Return [x, y] of the center of cell containing provided text 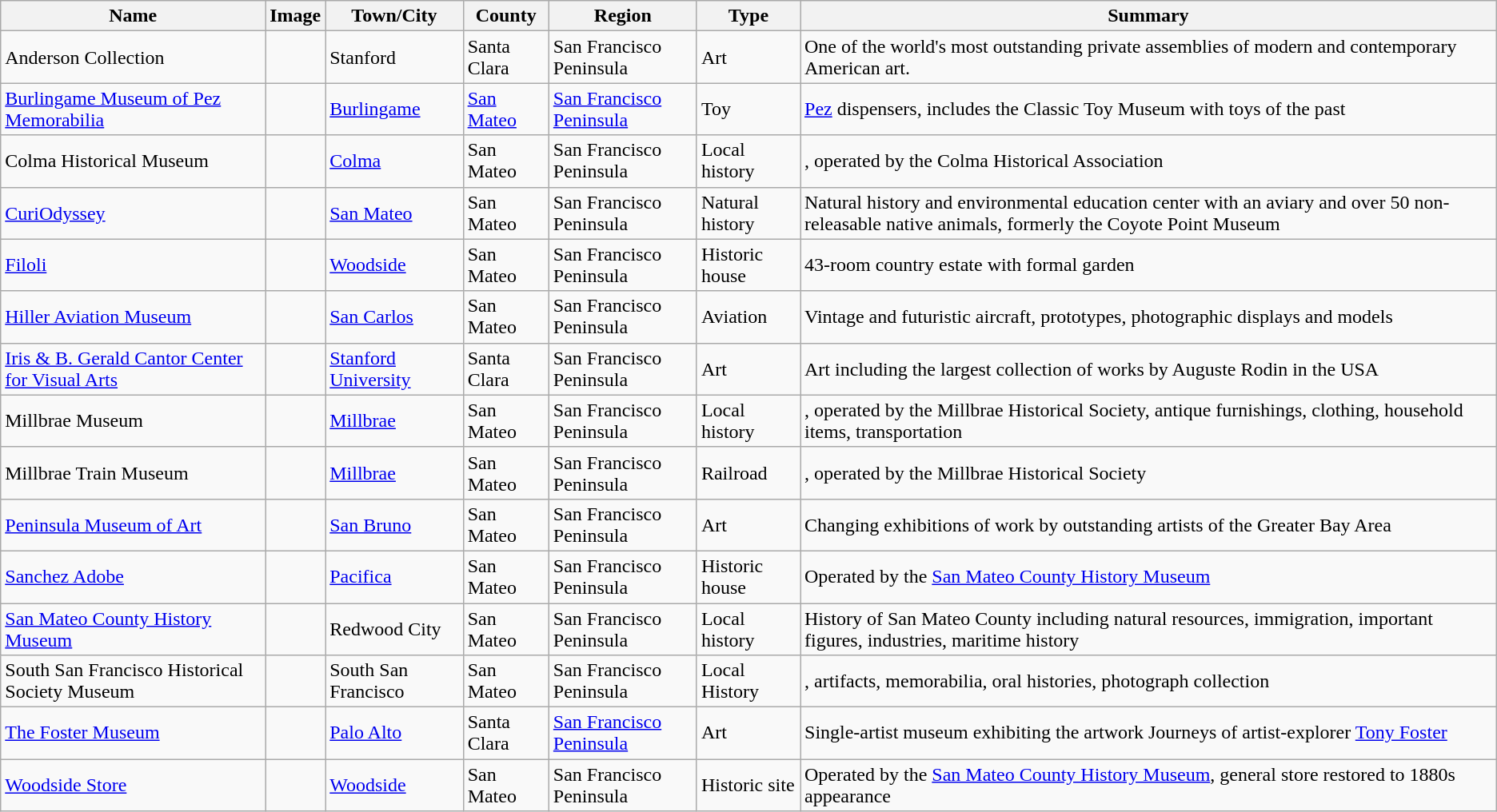
Summary [1148, 16]
One of the world's most outstanding private assemblies of modern and contemporary American art. [1148, 58]
Pez dispensers, includes the Classic Toy Museum with toys of the past [1148, 109]
, operated by the Millbrae Historical Society [1148, 473]
Colma Historical Museum [133, 161]
, artifacts, memorabilia, oral histories, photograph collection [1148, 681]
Local History [748, 681]
San Bruno [394, 524]
Burlingame Museum of Pez Memorabilia [133, 109]
Aviation [748, 316]
The Foster Museum [133, 734]
Town/City [394, 16]
Stanford University [394, 369]
43-room country estate with formal garden [1148, 265]
, operated by the Millbrae Historical Society, antique furnishings, clothing, household items, transportation [1148, 420]
County [505, 16]
Single-artist museum exhibiting the artwork Journeys of artist-explorer Tony Foster [1148, 734]
San Mateo County History Museum [133, 628]
Anderson Collection [133, 58]
Toy [748, 109]
Iris & B. Gerald Cantor Center for Visual Arts [133, 369]
Millbrae Train Museum [133, 473]
Operated by the San Mateo County History Museum [1148, 577]
Region [622, 16]
Pacifica [394, 577]
Stanford [394, 58]
Peninsula Museum of Art [133, 524]
Millbrae Museum [133, 420]
Operated by the San Mateo County History Museum, general store restored to 1880s appearance [1148, 785]
Railroad [748, 473]
Burlingame [394, 109]
Name [133, 16]
Changing exhibitions of work by outstanding artists of the Greater Bay Area [1148, 524]
Vintage and futuristic aircraft, prototypes, photographic displays and models [1148, 316]
San Carlos [394, 316]
Natural history [748, 213]
Type [748, 16]
Palo Alto [394, 734]
Sanchez Adobe [133, 577]
Woodside Store [133, 785]
South San Francisco Historical Society Museum [133, 681]
Hiller Aviation Museum [133, 316]
Colma [394, 161]
History of San Mateo County including natural resources, immigration, important figures, industries, maritime history [1148, 628]
Natural history and environmental education center with an aviary and over 50 non-releasable native animals, formerly the Coyote Point Museum [1148, 213]
Art including the largest collection of works by Auguste Rodin in the USA [1148, 369]
Historic site [748, 785]
Redwood City [394, 628]
South San Francisco [394, 681]
Image [296, 16]
Filoli [133, 265]
CuriOdyssey [133, 213]
, operated by the Colma Historical Association [1148, 161]
